Scan for the cell matching the given text and deliver its [x, y] coordinate at center. 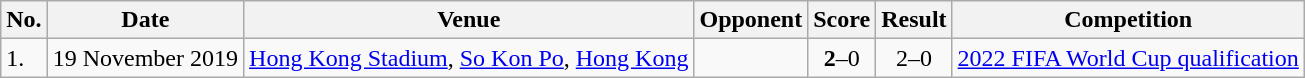
1. [24, 58]
Result [914, 20]
Opponent [751, 20]
Score [842, 20]
No. [24, 20]
Date [145, 20]
19 November 2019 [145, 58]
2022 FIFA World Cup qualification [1128, 58]
Competition [1128, 20]
Hong Kong Stadium, So Kon Po, Hong Kong [469, 58]
Venue [469, 20]
